Capture the cell that displays the provided text and extract its (X, Y) central coordinate. 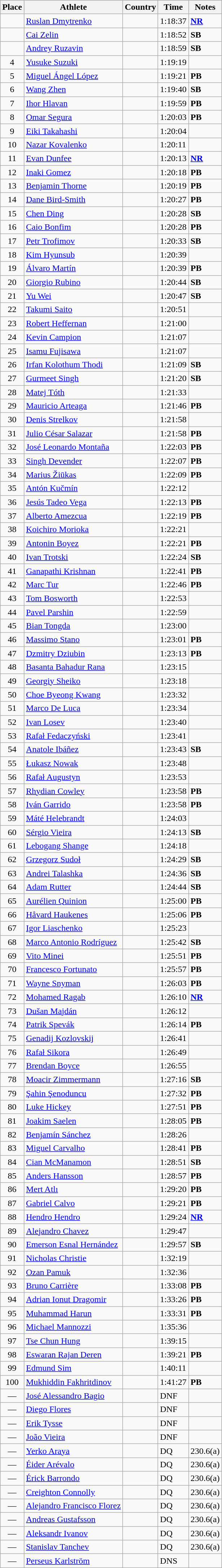
Marco De Luca (73, 708)
Nazar Kovalenko (73, 144)
48 (12, 667)
1:26:14 (173, 1024)
27 (12, 378)
1:26:12 (173, 1011)
1:33:08 (173, 1286)
72 (12, 997)
1:28:05 (173, 1121)
Place (12, 7)
Jesús Tadeo Vega (73, 502)
Massimo Stano (73, 640)
Aleksandr Ivanov (73, 1533)
Bian Tongda (73, 626)
Mukhiddin Fakhritdinov (73, 1382)
Choe Byeong Kwang (73, 695)
5 (12, 76)
Dzmitry Dziubin (73, 653)
Grzegorz Sudoł (73, 860)
Andreas Gustafsson (73, 1520)
37 (12, 516)
Igor Liaschenko (73, 928)
1:23:34 (173, 708)
1:21:20 (173, 378)
1:24:44 (173, 887)
Time (173, 7)
23 (12, 323)
Lebogang Shange (73, 846)
100 (12, 1382)
1:22:19 (173, 516)
Irfan Kolothum Thodi (73, 364)
Aurélien Quinion (73, 901)
1:27:16 (173, 1080)
85 (12, 1176)
1:25:42 (173, 942)
33 (12, 461)
31 (12, 433)
Eiki Takahashi (73, 131)
Marco Antonio Rodríguez (73, 942)
1:41:27 (173, 1382)
1:22:13 (173, 502)
1:23:00 (173, 626)
Rafał Augustyn (73, 777)
20 (12, 282)
Andrei Talashka (73, 873)
Francesco Fortunato (73, 969)
1:28:26 (173, 1135)
74 (12, 1024)
Wayne Snyman (73, 983)
Robert Heffernan (73, 323)
91 (12, 1258)
1:22:53 (173, 598)
1:23:40 (173, 722)
Antonin Boyez (73, 543)
1:28:57 (173, 1176)
76 (12, 1052)
58 (12, 804)
Dane Bird-Smith (73, 200)
Moacir Zimmermann (73, 1080)
DNS (173, 1561)
92 (12, 1272)
Erik Tysse (73, 1423)
Ivan Losev (73, 722)
1:19:59 (173, 103)
Nicholas Christie (73, 1258)
50 (12, 695)
Pavel Parshin (73, 612)
99 (12, 1368)
Sérgio Vieira (73, 832)
Athlete (73, 7)
1:20:11 (173, 144)
43 (12, 598)
Brendan Boyce (73, 1066)
Singh Devender (73, 461)
1:33:26 (173, 1300)
1:23:43 (173, 750)
19 (12, 268)
1:39:15 (173, 1341)
Andrey Ruzavin (73, 48)
Álvaro Martín (73, 268)
1:29:24 (173, 1217)
1:20:33 (173, 241)
1:25:23 (173, 928)
9 (12, 131)
1:24:29 (173, 860)
1:24:18 (173, 846)
1:24:03 (173, 818)
Hendro Hendro (73, 1217)
1:23:18 (173, 681)
63 (12, 873)
Adrian Ionut Dragomir (73, 1300)
86 (12, 1189)
Omar Segura (73, 117)
1:22:07 (173, 461)
1:25:51 (173, 956)
1:23:48 (173, 763)
Adam Rutter (73, 887)
Håvard Haukenes (73, 915)
Ganapathi Krishnan (73, 571)
45 (12, 626)
Inaki Gomez (73, 172)
Alejandro Chavez (73, 1231)
Yusuke Suzuki (73, 62)
Yu Wei (73, 296)
41 (12, 571)
54 (12, 750)
1:40:11 (173, 1368)
1:39:21 (173, 1355)
Patrik Spevák (73, 1024)
1:20:44 (173, 282)
José Alessandro Bagio (73, 1396)
1:20:13 (173, 158)
1:18:37 (173, 21)
Kevin Campion (73, 337)
52 (12, 722)
Muhammad Harun (73, 1313)
1:19:40 (173, 90)
46 (12, 640)
Łukasz Nowak (73, 763)
Yerko Araya (73, 1451)
Antón Kučmín (73, 488)
98 (12, 1355)
34 (12, 475)
1:28:41 (173, 1148)
Genadij Kozlovskij (73, 1038)
Diego Flores (73, 1409)
93 (12, 1286)
1:20:19 (173, 186)
Tom Bosworth (73, 598)
73 (12, 1011)
1:23:32 (173, 695)
1:21:46 (173, 406)
62 (12, 860)
1:29:21 (173, 1203)
1:22:46 (173, 584)
29 (12, 406)
90 (12, 1244)
1:22:09 (173, 475)
1:25:06 (173, 915)
47 (12, 653)
Gurmeet Singh (73, 378)
28 (12, 392)
1:33:31 (173, 1313)
Vito Minei (73, 956)
Stanislav Tanchev (73, 1547)
1:22:12 (173, 488)
16 (12, 227)
94 (12, 1300)
25 (12, 351)
Anders Hansson (73, 1176)
Chen Ding (73, 213)
1:29:20 (173, 1189)
1:23:13 (173, 653)
1:19:19 (173, 62)
Giorgio Rubino (73, 282)
70 (12, 969)
Matej Tóth (73, 392)
30 (12, 420)
Creighton Connolly (73, 1492)
1:24:13 (173, 832)
96 (12, 1327)
Marius Žiūkas (73, 475)
Koichiro Morioka (73, 530)
42 (12, 584)
56 (12, 777)
6 (12, 90)
1:20:47 (173, 296)
4 (12, 62)
Georgiy Sheiko (73, 681)
Érick Barrondo (73, 1478)
Takumi Saito (73, 310)
Benjamín Sánchez (73, 1135)
Caio Bonfim (73, 227)
Kim Hyunsub (73, 255)
78 (12, 1080)
1:20:51 (173, 310)
Mauricio Arteaga (73, 406)
Tse Chun Hung (73, 1341)
Ozan Pamuk (73, 1272)
77 (12, 1066)
10 (12, 144)
Miguel Ángel López (73, 76)
1:26:55 (173, 1066)
44 (12, 612)
81 (12, 1121)
Wang Zhen (73, 90)
1:24:36 (173, 873)
Emerson Esnal Hernández (73, 1244)
Notes (205, 7)
40 (12, 557)
51 (12, 708)
Cai Zelin (73, 35)
Alberto Amezcua (73, 516)
Basanta Bahadur Rana (73, 667)
1:27:51 (173, 1107)
Marc Tur (73, 584)
36 (12, 502)
1:25:00 (173, 901)
1:26:41 (173, 1038)
Eswaran Rajan Deren (73, 1355)
87 (12, 1203)
1:32:36 (173, 1272)
17 (12, 241)
1:22:59 (173, 612)
1:23:15 (173, 667)
1:20:03 (173, 117)
Máté Helebrandt (73, 818)
71 (12, 983)
1:22:41 (173, 571)
Perseus Karlström (73, 1561)
Luke Hickey (73, 1107)
1:20:18 (173, 172)
Şahin Şenoduncu (73, 1093)
1:28:51 (173, 1162)
88 (12, 1217)
75 (12, 1038)
1:22:03 (173, 447)
Country (140, 7)
69 (12, 956)
1:21:09 (173, 364)
1:20:27 (173, 200)
1:26:49 (173, 1052)
59 (12, 818)
1:26:10 (173, 997)
84 (12, 1162)
Ihor Hlavan (73, 103)
Mohamed Ragab (73, 997)
8 (12, 117)
61 (12, 846)
38 (12, 530)
83 (12, 1148)
32 (12, 447)
12 (12, 172)
Cian McManamon (73, 1162)
24 (12, 337)
1:20:04 (173, 131)
49 (12, 681)
1:23:01 (173, 640)
35 (12, 488)
67 (12, 928)
60 (12, 832)
1:29:47 (173, 1231)
11 (12, 158)
Gabriel Calvo (73, 1203)
1:21:00 (173, 323)
Dušan Majdán (73, 1011)
13 (12, 186)
1:22:24 (173, 557)
Julio César Salazar (73, 433)
Rafał Sikora (73, 1052)
Éider Arévalo (73, 1464)
18 (12, 255)
39 (12, 543)
José Leonardo Montaña (73, 447)
Ivan Trotski (73, 557)
Michael Mannozzi (73, 1327)
80 (12, 1107)
26 (12, 364)
Rhydian Cowley (73, 791)
22 (12, 310)
1:18:52 (173, 35)
21 (12, 296)
1:23:53 (173, 777)
82 (12, 1135)
1:19:21 (173, 76)
15 (12, 213)
1:35:36 (173, 1327)
89 (12, 1231)
7 (12, 103)
Mert Atlı (73, 1189)
Joakim Saelen (73, 1121)
53 (12, 736)
57 (12, 791)
1:27:32 (173, 1093)
Isamu Fujisawa (73, 351)
68 (12, 942)
1:25:57 (173, 969)
65 (12, 901)
Alejandro Francisco Florez (73, 1506)
1:32:19 (173, 1258)
Rafał Fedaczyński (73, 736)
79 (12, 1093)
Iván Garrido (73, 804)
1:21:33 (173, 392)
Anatole Ibáñez (73, 750)
66 (12, 915)
Denis Strelkov (73, 420)
Bruno Carrière (73, 1286)
14 (12, 200)
55 (12, 763)
95 (12, 1313)
João Vieira (73, 1437)
Petr Trofimov (73, 241)
1:29:57 (173, 1244)
1:26:03 (173, 983)
Benjamin Thorne (73, 186)
Evan Dunfee (73, 158)
64 (12, 887)
1:18:59 (173, 48)
1:23:41 (173, 736)
97 (12, 1341)
Miguel Carvalho (73, 1148)
Edmund Sim (73, 1368)
Ruslan Dmytrenko (73, 21)
